From the cell containing the given text, extract its center point as (x, y) coordinate. 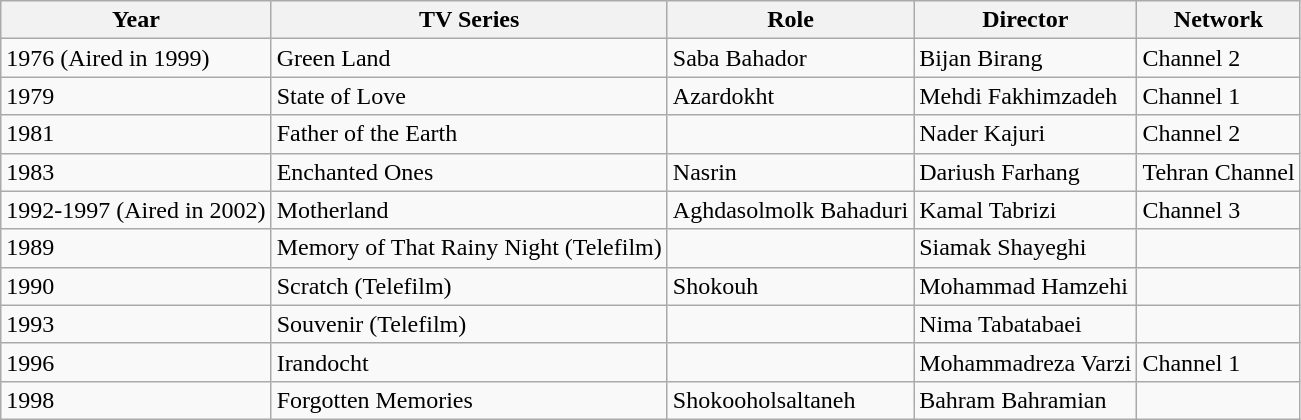
Dariush Farhang (1026, 172)
Mohammadreza Varzi (1026, 362)
Shokouh (790, 286)
1992-1997 (Aired in 2002) (136, 210)
State of Love (469, 96)
Channel 3 (1218, 210)
1981 (136, 134)
TV Series (469, 20)
Network (1218, 20)
Aghdasolmolk Bahaduri (790, 210)
Nasrin (790, 172)
Forgotten Memories (469, 400)
1979 (136, 96)
Kamal Tabrizi (1026, 210)
Bijan Birang (1026, 58)
1989 (136, 248)
Enchanted Ones (469, 172)
Irandocht (469, 362)
Director (1026, 20)
Bahram Bahramian (1026, 400)
1993 (136, 324)
Scratch (Telefilm) (469, 286)
Nima Tabatabaei (1026, 324)
1990 (136, 286)
Green Land (469, 58)
Nader Kajuri (1026, 134)
1976 (Aired in 1999) (136, 58)
Motherland (469, 210)
Year (136, 20)
Father of the Earth (469, 134)
Siamak Shayeghi (1026, 248)
Memory of That Rainy Night (Telefilm) (469, 248)
Saba Bahador (790, 58)
Souvenir (Telefilm) (469, 324)
Mehdi Fakhimzadeh (1026, 96)
1996 (136, 362)
Shokooholsaltaneh (790, 400)
Tehran Channel (1218, 172)
1983 (136, 172)
Role (790, 20)
Azardokht (790, 96)
Mohammad Hamzehi (1026, 286)
1998 (136, 400)
